Scan for the cell matching the given text and deliver its (x, y) coordinate at center. 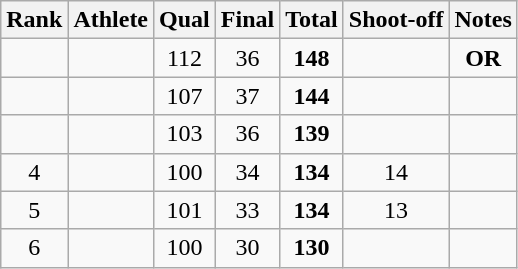
33 (247, 210)
OR (483, 58)
5 (34, 210)
Rank (34, 20)
139 (312, 134)
112 (185, 58)
14 (396, 172)
34 (247, 172)
130 (312, 248)
144 (312, 96)
107 (185, 96)
4 (34, 172)
101 (185, 210)
Notes (483, 20)
6 (34, 248)
Qual (185, 20)
13 (396, 210)
37 (247, 96)
148 (312, 58)
Final (247, 20)
Athlete (111, 20)
30 (247, 248)
103 (185, 134)
Total (312, 20)
Shoot-off (396, 20)
